Find where the given text appears and provide that cell's center as (x, y) coordinate. 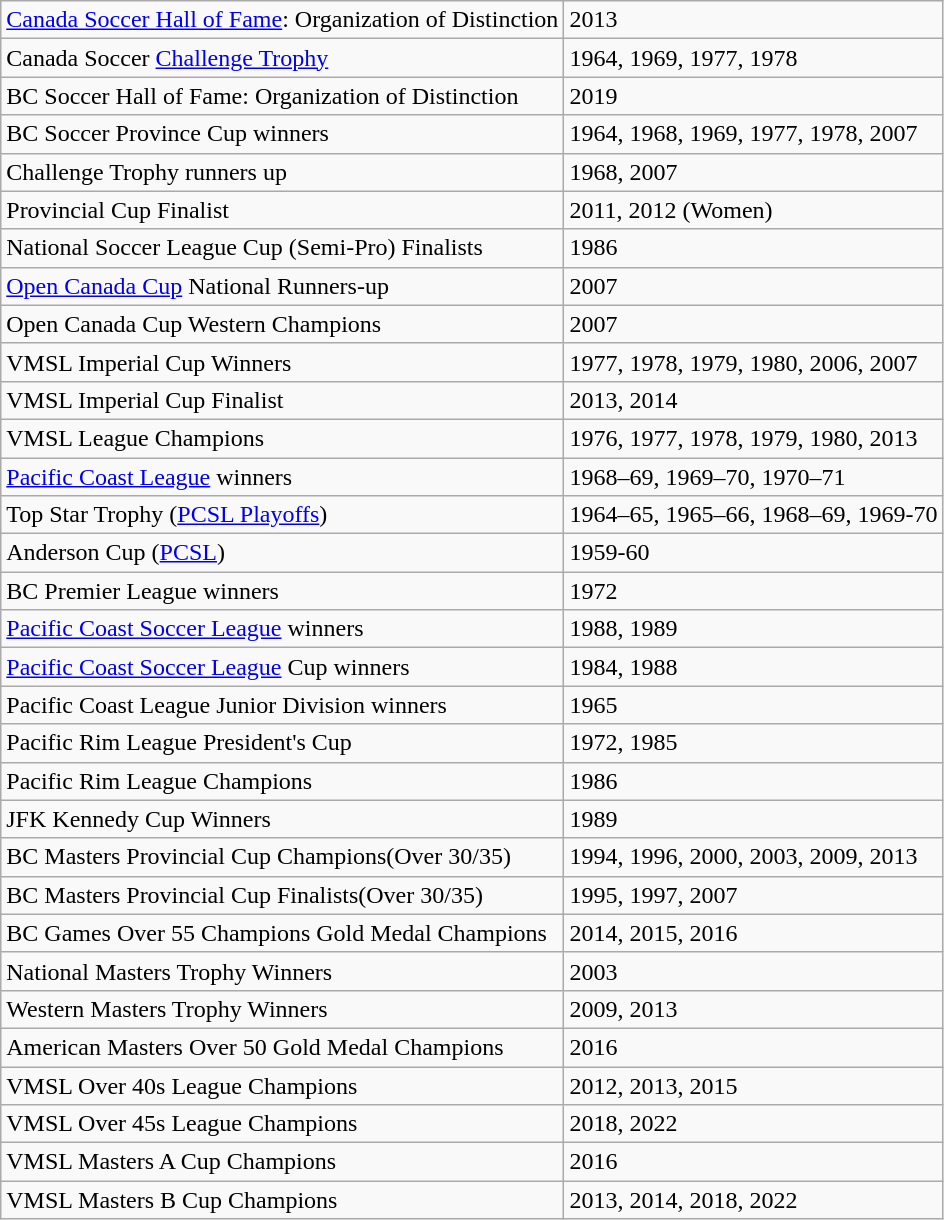
2009, 2013 (754, 1009)
VMSL Masters B Cup Champions (282, 1200)
BC Masters Provincial Cup Champions(Over 30/35) (282, 857)
1988, 1989 (754, 629)
1972 (754, 591)
VMSL Imperial Cup Winners (282, 362)
Pacific Rim League Champions (282, 781)
Pacific Coast League winners (282, 477)
BC Games Over 55 Champions Gold Medal Champions (282, 933)
VMSL Over 40s League Champions (282, 1085)
1984, 1988 (754, 667)
BC Soccer Hall of Fame: Organization of Distinction (282, 96)
2019 (754, 96)
2012, 2013, 2015 (754, 1085)
1964–65, 1965–66, 1968–69, 1969-70 (754, 515)
1989 (754, 819)
2013, 2014 (754, 400)
National Masters Trophy Winners (282, 971)
2018, 2022 (754, 1124)
1976, 1977, 1978, 1979, 1980, 2013 (754, 438)
2014, 2015, 2016 (754, 933)
1964, 1968, 1969, 1977, 1978, 2007 (754, 134)
Pacific Coast Soccer League Cup winners (282, 667)
VMSL Imperial Cup Finalist (282, 400)
1964, 1969, 1977, 1978 (754, 58)
Top Star Trophy (PCSL Playoffs) (282, 515)
Open Canada Cup Western Champions (282, 324)
1972, 1985 (754, 743)
1965 (754, 705)
Pacific Coast Soccer League winners (282, 629)
BC Soccer Province Cup winners (282, 134)
2011, 2012 (Women) (754, 210)
BC Masters Provincial Cup Finalists(Over 30/35) (282, 895)
American Masters Over 50 Gold Medal Champions (282, 1047)
1994, 1996, 2000, 2003, 2009, 2013 (754, 857)
Challenge Trophy runners up (282, 172)
1959-60 (754, 553)
Western Masters Trophy Winners (282, 1009)
JFK Kennedy Cup Winners (282, 819)
Canada Soccer Challenge Trophy (282, 58)
VMSL League Champions (282, 438)
2003 (754, 971)
Provincial Cup Finalist (282, 210)
National Soccer League Cup (Semi-Pro) Finalists (282, 248)
Open Canada Cup National Runners-up (282, 286)
Canada Soccer Hall of Fame: Organization of Distinction (282, 20)
1968, 2007 (754, 172)
BC Premier League winners (282, 591)
Pacific Rim League President's Cup (282, 743)
Pacific Coast League Junior Division winners (282, 705)
VMSL Masters A Cup Champions (282, 1162)
2013 (754, 20)
1968–69, 1969–70, 1970–71 (754, 477)
Anderson Cup (PCSL) (282, 553)
1977, 1978, 1979, 1980, 2006, 2007 (754, 362)
VMSL Over 45s League Champions (282, 1124)
1995, 1997, 2007 (754, 895)
2013, 2014, 2018, 2022 (754, 1200)
